Extract the [X, Y] coordinate from the center of the cell holding the provided text.  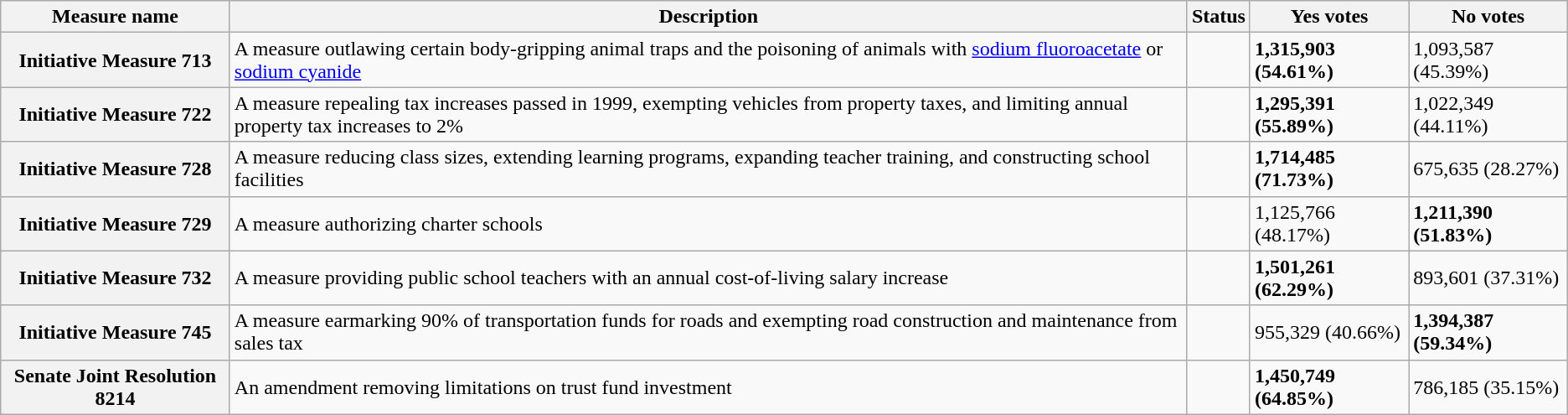
Measure name [116, 17]
A measure repealing tax increases passed in 1999, exempting vehicles from property taxes, and limiting annual property tax increases to 2% [709, 114]
893,601 (37.31%) [1488, 278]
A measure providing public school teachers with an annual cost-of-living salary increase [709, 278]
955,329 (40.66%) [1328, 332]
1,022,349 (44.11%) [1488, 114]
Initiative Measure 732 [116, 278]
1,501,261 (62.29%) [1328, 278]
A measure earmarking 90% of transportation funds for roads and exempting road construction and maintenance from sales tax [709, 332]
1,093,587 (45.39%) [1488, 60]
A measure authorizing charter schools [709, 223]
Status [1218, 17]
1,450,749 (64.85%) [1328, 387]
Yes votes [1328, 17]
A measure reducing class sizes, extending learning programs, expanding teacher training, and constructing school facilities [709, 169]
1,125,766 (48.17%) [1328, 223]
1,315,903 (54.61%) [1328, 60]
Senate Joint Resolution 8214 [116, 387]
An amendment removing limitations on trust fund investment [709, 387]
Initiative Measure 745 [116, 332]
1,714,485 (71.73%) [1328, 169]
Initiative Measure 713 [116, 60]
A measure outlawing certain body-gripping animal traps and the poisoning of animals with sodium fluoroacetate or sodium cyanide [709, 60]
Initiative Measure 722 [116, 114]
Initiative Measure 729 [116, 223]
1,394,387 (59.34%) [1488, 332]
Description [709, 17]
786,185 (35.15%) [1488, 387]
1,295,391 (55.89%) [1328, 114]
1,211,390 (51.83%) [1488, 223]
Initiative Measure 728 [116, 169]
No votes [1488, 17]
675,635 (28.27%) [1488, 169]
